Return the (X, Y) coordinate for the center point of the cell that contains the specified text.  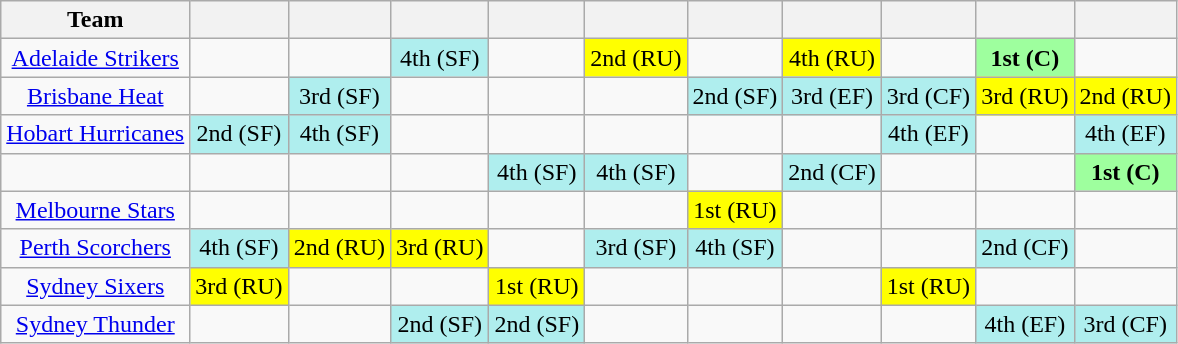
Hobart Hurricanes (96, 134)
Brisbane Heat (96, 96)
Sydney Thunder (96, 324)
Team (96, 20)
Melbourne Stars (96, 210)
3rd (EF) (832, 96)
Adelaide Strikers (96, 58)
Perth Scorchers (96, 248)
4th (RU) (832, 58)
Sydney Sixers (96, 286)
